Return the (X, Y) coordinate for the center point of the cell that contains the specified text.  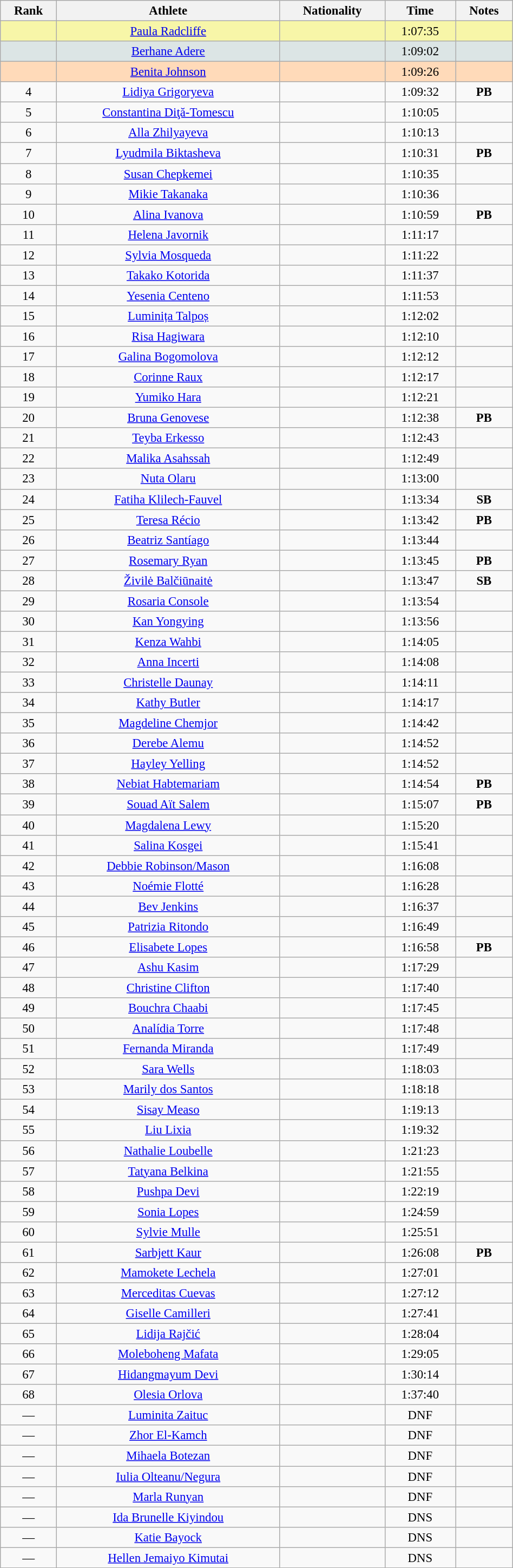
1:10:31 (420, 153)
Marily dos Santos (168, 1089)
Olesia Orlova (168, 1395)
Patrizia Ritondo (168, 927)
Analídia Torre (168, 1029)
1:11:37 (420, 276)
1:10:35 (420, 174)
Moleboheng Mafata (168, 1354)
31 (29, 642)
51 (29, 1049)
Corinne Raux (168, 377)
1:14:05 (420, 642)
Sarbjett Kaur (168, 1252)
Christelle Daunay (168, 683)
44 (29, 906)
1:11:22 (420, 255)
Notes (484, 11)
5 (29, 113)
58 (29, 1191)
Christine Clifton (168, 988)
Kenza Wahbi (168, 642)
Bruna Genovese (168, 418)
10 (29, 214)
1:13:44 (420, 540)
Risa Hagiwara (168, 336)
Magdeline Chemjor (168, 723)
1:16:08 (420, 866)
1:09:32 (420, 92)
Lidiya Grigoryeva (168, 92)
1:12:12 (420, 357)
Teresa Récio (168, 520)
1:14:17 (420, 703)
1:12:10 (420, 336)
Debbie Robinson/Mason (168, 866)
1:37:40 (420, 1395)
Katie Bayock (168, 1537)
6 (29, 133)
1:16:58 (420, 947)
Beatriz Santíago (168, 540)
Nebiat Habtemariam (168, 785)
1:25:51 (420, 1232)
Iulia Olteanu/Negura (168, 1476)
1:14:42 (420, 723)
Yumiko Hara (168, 397)
Živilė Balčiūnaitė (168, 581)
21 (29, 438)
17 (29, 357)
Kan Yongying (168, 622)
Galina Bogomolova (168, 357)
26 (29, 540)
Tatyana Belkina (168, 1171)
8 (29, 174)
1:12:02 (420, 316)
Nuta Olaru (168, 479)
Anna Incerti (168, 662)
61 (29, 1252)
Sylvia Mosqueda (168, 255)
1:18:18 (420, 1089)
42 (29, 866)
1:19:32 (420, 1131)
1:13:47 (420, 581)
67 (29, 1375)
65 (29, 1334)
1:26:08 (420, 1252)
Yesenia Centeno (168, 296)
1:12:43 (420, 438)
Sonia Lopes (168, 1212)
56 (29, 1151)
11 (29, 234)
57 (29, 1171)
1:15:07 (420, 805)
Giselle Camilleri (168, 1314)
1:28:04 (420, 1334)
Mihaela Botezan (168, 1456)
Hayley Yelling (168, 764)
41 (29, 845)
50 (29, 1029)
60 (29, 1232)
1:17:29 (420, 968)
12 (29, 255)
1:13:42 (420, 520)
1:09:02 (420, 51)
47 (29, 968)
1:30:14 (420, 1375)
38 (29, 785)
Salina Kosgei (168, 845)
Bev Jenkins (168, 906)
Mamokete Lechela (168, 1273)
Marla Runyan (168, 1497)
Luminița Talpoș (168, 316)
Kathy Butler (168, 703)
Rosaria Console (168, 601)
1:16:28 (420, 886)
30 (29, 622)
7 (29, 153)
Fernanda Miranda (168, 1049)
Rank (29, 11)
9 (29, 194)
18 (29, 377)
29 (29, 601)
1:13:56 (420, 622)
27 (29, 560)
1:12:21 (420, 397)
Teyba Erkesso (168, 438)
Liu Lixia (168, 1131)
Alina Ivanova (168, 214)
37 (29, 764)
Takako Kotorida (168, 276)
Merceditas Cuevas (168, 1293)
1:12:49 (420, 459)
Zhor El-Kamch (168, 1435)
Souad Aït Salem (168, 805)
1:09:26 (420, 72)
1:29:05 (420, 1354)
1:10:13 (420, 133)
1:12:17 (420, 377)
1:24:59 (420, 1212)
Helena Javornik (168, 234)
1:21:23 (420, 1151)
39 (29, 805)
34 (29, 703)
Ashu Kasim (168, 968)
1:14:11 (420, 683)
59 (29, 1212)
25 (29, 520)
55 (29, 1131)
35 (29, 723)
14 (29, 296)
Berhane Adere (168, 51)
63 (29, 1293)
Constantina Diţă-Tomescu (168, 113)
1:18:03 (420, 1069)
1:11:17 (420, 234)
15 (29, 316)
40 (29, 825)
Lyudmila Biktasheva (168, 153)
Fatiha Klilech-Fauvel (168, 499)
43 (29, 886)
1:22:19 (420, 1191)
1:27:41 (420, 1314)
66 (29, 1354)
Sara Wells (168, 1069)
Paula Radcliffe (168, 31)
32 (29, 662)
Bouchra Chaabi (168, 1008)
Nationality (332, 11)
1:17:48 (420, 1029)
64 (29, 1314)
1:17:40 (420, 988)
33 (29, 683)
1:10:36 (420, 194)
Pushpa Devi (168, 1191)
Rosemary Ryan (168, 560)
54 (29, 1110)
Noémie Flotté (168, 886)
23 (29, 479)
Ida Brunelle Kiyindou (168, 1517)
20 (29, 418)
1:13:54 (420, 601)
1:21:55 (420, 1171)
1:07:35 (420, 31)
Susan Chepkemei (168, 174)
Hidangmayum Devi (168, 1375)
Derebe Alemu (168, 743)
Magdalena Lewy (168, 825)
1:10:05 (420, 113)
1:12:38 (420, 418)
4 (29, 92)
1:16:37 (420, 906)
Elisabete Lopes (168, 947)
1:27:12 (420, 1293)
Hellen Jemaiyo Kimutai (168, 1558)
Lidija Rajčić (168, 1334)
1:13:00 (420, 479)
24 (29, 499)
48 (29, 988)
1:16:49 (420, 927)
53 (29, 1089)
1:27:01 (420, 1273)
1:19:13 (420, 1110)
62 (29, 1273)
28 (29, 581)
68 (29, 1395)
Sisay Measo (168, 1110)
Luminita Zaituc (168, 1415)
Benita Johnson (168, 72)
52 (29, 1069)
Sylvie Mulle (168, 1232)
36 (29, 743)
Malika Asahssah (168, 459)
13 (29, 276)
Mikie Takanaka (168, 194)
1:13:34 (420, 499)
1:17:45 (420, 1008)
Alla Zhilyayeva (168, 133)
1:17:49 (420, 1049)
1:14:08 (420, 662)
1:14:54 (420, 785)
46 (29, 947)
1:15:41 (420, 845)
1:10:59 (420, 214)
Athlete (168, 11)
Nathalie Loubelle (168, 1151)
1:15:20 (420, 825)
1:11:53 (420, 296)
16 (29, 336)
19 (29, 397)
49 (29, 1008)
45 (29, 927)
1:13:45 (420, 560)
Time (420, 11)
22 (29, 459)
